Identify which cell holds the provided text, then report its (x, y) central coordinate. 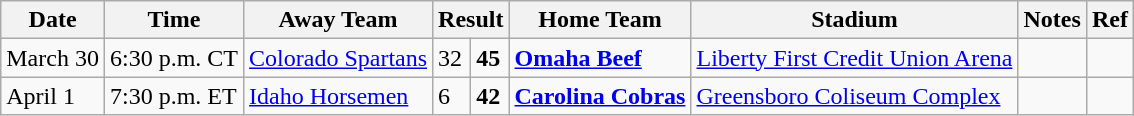
Ref (1110, 20)
March 30 (53, 58)
Omaha Beef (600, 58)
Carolina Cobras (600, 96)
32 (452, 58)
April 1 (53, 96)
6:30 p.m. CT (174, 58)
Colorado Spartans (338, 58)
7:30 p.m. ET (174, 96)
6 (452, 96)
Notes (1052, 20)
Liberty First Credit Union Arena (854, 58)
Result (471, 20)
Time (174, 20)
Idaho Horsemen (338, 96)
Stadium (854, 20)
42 (490, 96)
Away Team (338, 20)
Date (53, 20)
45 (490, 58)
Home Team (600, 20)
Greensboro Coliseum Complex (854, 96)
